From the cell containing the given text, extract its center point as (x, y) coordinate. 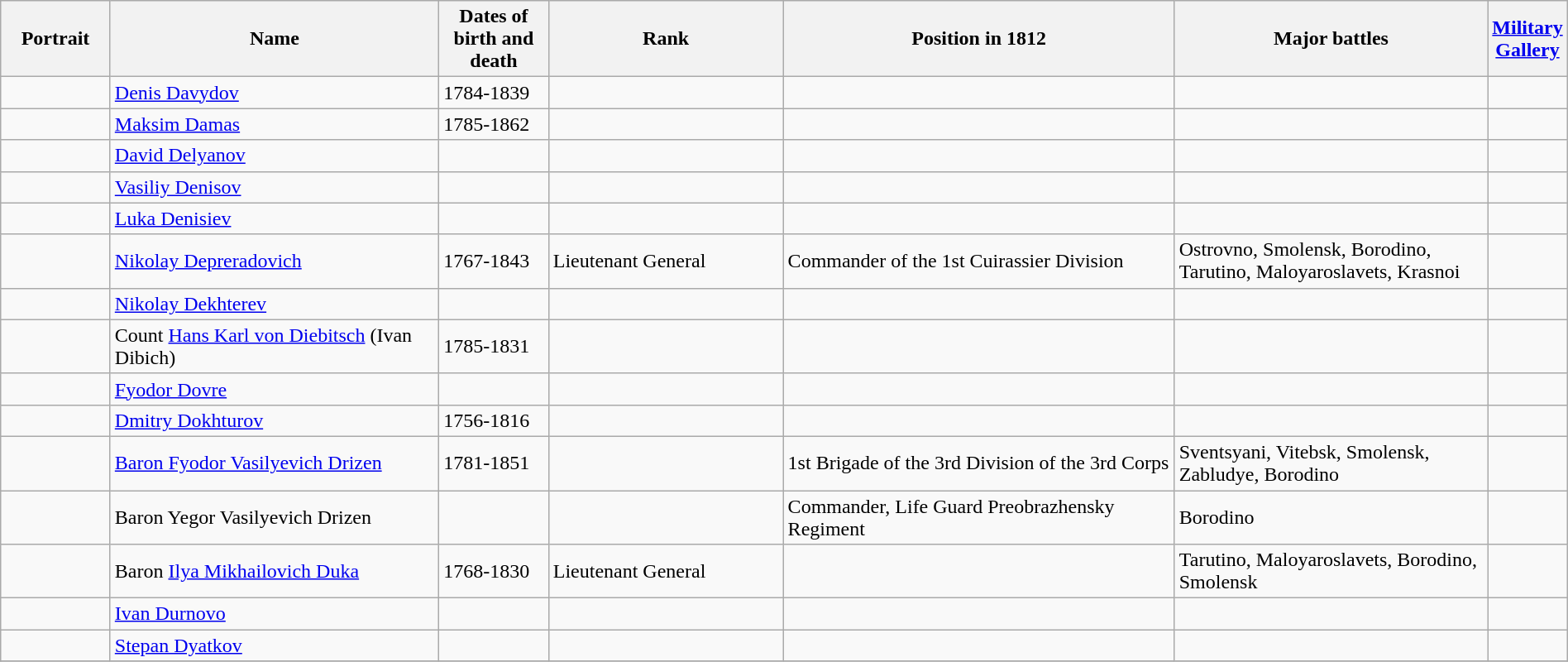
Commander of the 1st Cuirassier Division (979, 261)
Ostrovno, Smolensk, Borodino, Tarutino, Maloyaroslavets, Krasnoi (1331, 261)
1781-1851 (494, 463)
Denis Davydov (275, 93)
Baron Yegor Vasilyevich Drizen (275, 516)
Nikolay Dekhterev (275, 304)
Borodino (1331, 516)
Fyodor Dovre (275, 389)
Luka Denisiev (275, 218)
1st Brigade of the 3rd Division of the 3rd Corps (979, 463)
Maksim Damas (275, 124)
Military Gallery (1527, 39)
Count Hans Karl von Diebitsch (Ivan Dibich) (275, 346)
David Delyanov (275, 156)
Tarutino, Maloyaroslavets, Borodino, Smolensk (1331, 571)
1785-1862 (494, 124)
Major battles (1331, 39)
Name (275, 39)
Dmitry Dokhturov (275, 420)
Dates of birth and death (494, 39)
Nikolay Depreradovich (275, 261)
Position in 1812 (979, 39)
Rank (666, 39)
1767-1843 (494, 261)
Ivan Durnovo (275, 614)
1756-1816 (494, 420)
Stepan Dyatkov (275, 645)
1768-1830 (494, 571)
Baron Ilya Mikhailovich Duka (275, 571)
Sventsyani, Vitebsk, Smolensk, Zabludye, Borodino (1331, 463)
Vasiliy Denisov (275, 187)
Commander, Life Guard Preobrazhensky Regiment (979, 516)
Portrait (56, 39)
Baron Fyodor Vasilyevich Drizen (275, 463)
1785-1831 (494, 346)
1784-1839 (494, 93)
